Extract the (X, Y) coordinate from the center of the cell holding the provided text.  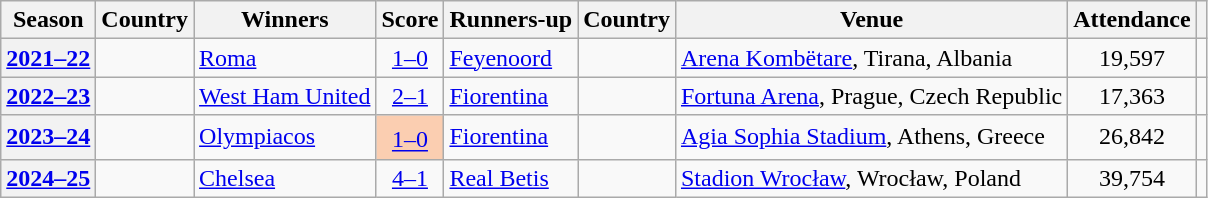
Real Betis (511, 178)
Stadion Wrocław, Wrocław, Poland (871, 178)
26,842 (1132, 138)
2023–24 (48, 138)
Runners-up (511, 20)
4–1 (410, 178)
Attendance (1132, 20)
Feyenoord (511, 58)
17,363 (1132, 96)
West Ham United (285, 96)
Winners (285, 20)
19,597 (1132, 58)
Olympiacos (285, 138)
Fortuna Arena, Prague, Czech Republic (871, 96)
Arena Kombëtare, Tirana, Albania (871, 58)
Roma (285, 58)
Chelsea (285, 178)
2022–23 (48, 96)
Season (48, 20)
Venue (871, 20)
2–1 (410, 96)
39,754 (1132, 178)
2021–22 (48, 58)
Score (410, 20)
2024–25 (48, 178)
Agia Sophia Stadium, Athens, Greece (871, 138)
